Locate the cell with the specified text and output its [x, y] center coordinate. 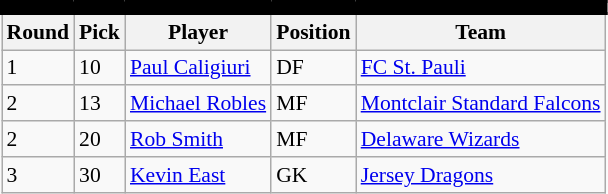
Team [481, 32]
Paul Caligiuri [198, 68]
FC St. Pauli [481, 68]
3 [38, 175]
Montclair Standard Falcons [481, 104]
DF [313, 68]
Round [38, 32]
30 [100, 175]
Kevin East [198, 175]
Player [198, 32]
Position [313, 32]
Pick [100, 32]
GK [313, 175]
10 [100, 68]
20 [100, 139]
1 [38, 68]
Jersey Dragons [481, 175]
13 [100, 104]
Delaware Wizards [481, 139]
Michael Robles [198, 104]
Rob Smith [198, 139]
